Pinpoint the cell where the given text exists, returning its (X, Y) midpoint coordinate. 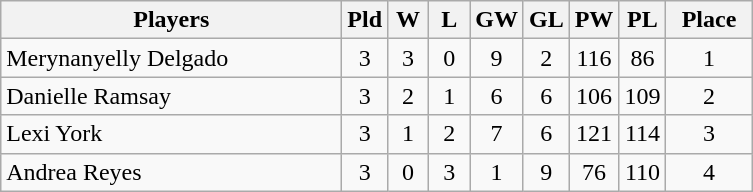
114 (642, 134)
4 (709, 172)
86 (642, 58)
Players (172, 20)
Place (709, 20)
Pld (365, 20)
Merynanyelly Delgado (172, 58)
GL (546, 20)
109 (642, 96)
110 (642, 172)
PW (594, 20)
Andrea Reyes (172, 172)
116 (594, 58)
106 (594, 96)
GW (497, 20)
Danielle Ramsay (172, 96)
7 (497, 134)
76 (594, 172)
PL (642, 20)
121 (594, 134)
L (450, 20)
W (408, 20)
Lexi York (172, 134)
